Search for the cell housing the specified text and yield its [x, y] center coordinate. 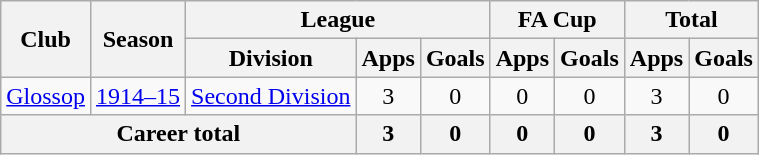
Career total [178, 134]
Glossop [46, 96]
Division [271, 58]
Total [691, 20]
FA Cup [557, 20]
League [338, 20]
Club [46, 39]
Season [138, 39]
1914–15 [138, 96]
Second Division [271, 96]
